From the cell containing the given text, extract its center point as (X, Y) coordinate. 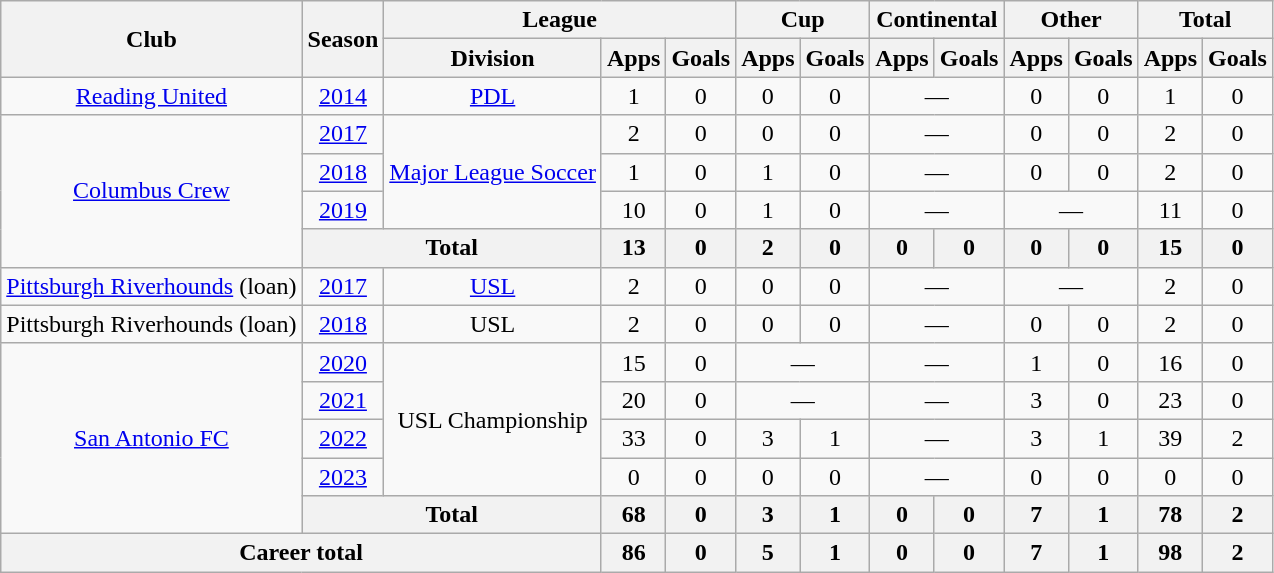
68 (633, 515)
Continental (937, 20)
20 (633, 400)
USL Championship (493, 419)
League (560, 20)
11 (1170, 210)
16 (1170, 362)
PDL (493, 96)
33 (633, 438)
Season (343, 39)
2019 (343, 210)
Career total (302, 553)
2021 (343, 400)
2014 (343, 96)
98 (1170, 553)
Club (152, 39)
2022 (343, 438)
Cup (803, 20)
2020 (343, 362)
Other (1071, 20)
23 (1170, 400)
2023 (343, 477)
39 (1170, 438)
13 (633, 248)
5 (768, 553)
San Antonio FC (152, 438)
78 (1170, 515)
Major League Soccer (493, 172)
Reading United (152, 96)
10 (633, 210)
Division (493, 58)
Columbus Crew (152, 191)
86 (633, 553)
